Extract the (X, Y) coordinate from the center of the cell holding the provided text.  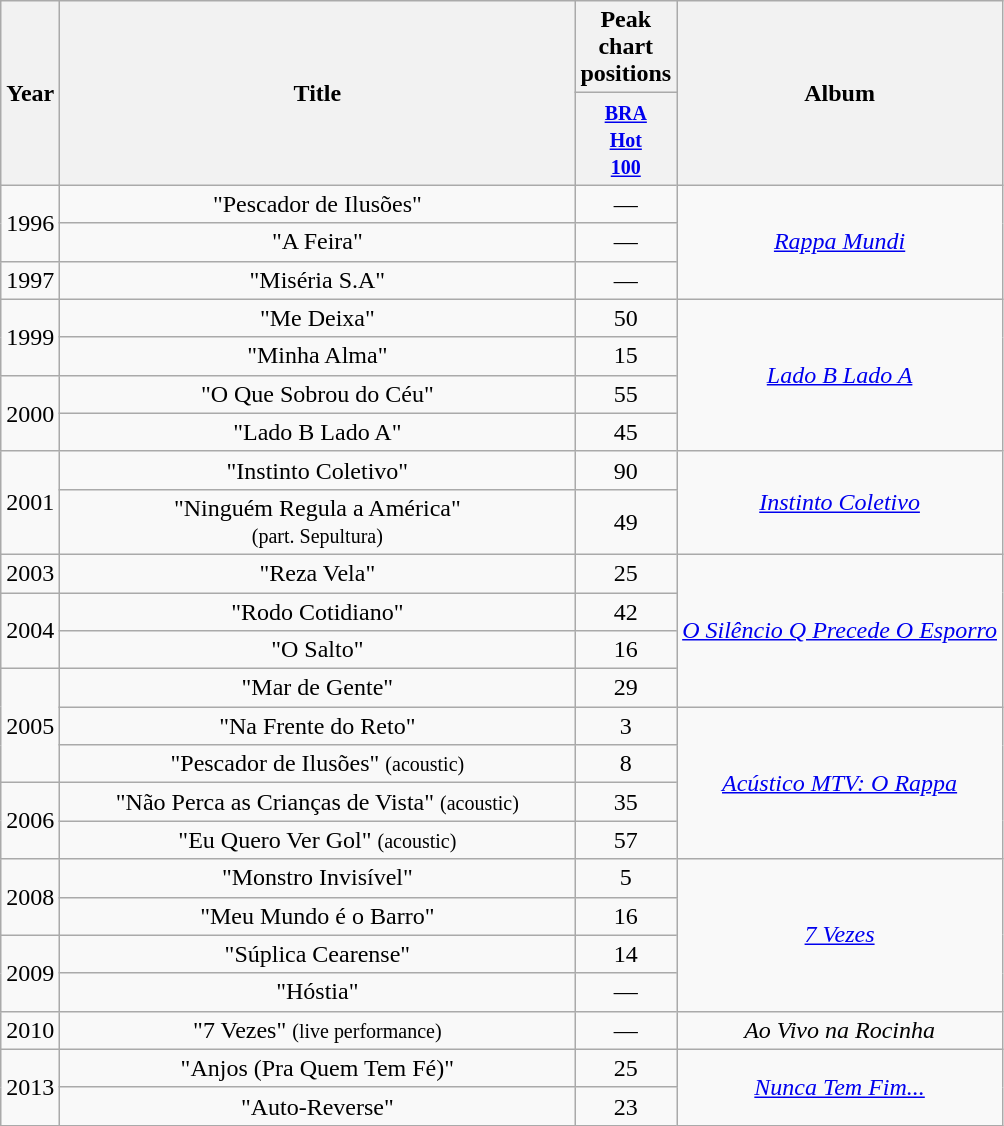
"Miséria S.A" (318, 280)
55 (626, 394)
57 (626, 840)
"Hóstia" (318, 992)
O Silêncio Q Precede O Esporro (840, 630)
Acústico MTV: O Rappa (840, 783)
Album (840, 93)
2000 (30, 413)
"Reza Vela" (318, 573)
2004 (30, 630)
"Monstro Invisível" (318, 878)
23 (626, 1106)
Ao Vivo na Rocinha (840, 1030)
"Na Frente do Reto" (318, 726)
1997 (30, 280)
Lado B Lado A (840, 375)
2010 (30, 1030)
"Auto-Reverse" (318, 1106)
Year (30, 93)
"Mar de Gente" (318, 688)
14 (626, 954)
Title (318, 93)
Nunca Tem Fim... (840, 1087)
2003 (30, 573)
Peak chart positions (626, 47)
"Meu Mundo é o Barro" (318, 916)
49 (626, 522)
"Pescador de Ilusões" (acoustic) (318, 764)
7 Vezes (840, 935)
35 (626, 802)
"Ninguém Regula a América"(part. Sepultura) (318, 522)
Instinto Coletivo (840, 502)
3 (626, 726)
Rappa Mundi (840, 242)
"Não Perca as Crianças de Vista" (acoustic) (318, 802)
2006 (30, 821)
1999 (30, 337)
1996 (30, 223)
2013 (30, 1087)
"7 Vezes" (live performance) (318, 1030)
"Pescador de Ilusões" (318, 204)
"Anjos (Pra Quem Tem Fé)" (318, 1068)
"Rodo Cotidiano" (318, 611)
2005 (30, 726)
"Súplica Cearense" (318, 954)
5 (626, 878)
"A Feira" (318, 242)
"Me Deixa" (318, 318)
2008 (30, 897)
29 (626, 688)
"O Salto" (318, 650)
50 (626, 318)
"Eu Quero Ver Gol" (acoustic) (318, 840)
8 (626, 764)
2001 (30, 502)
45 (626, 432)
2009 (30, 973)
"Minha Alma" (318, 356)
90 (626, 470)
"Instinto Coletivo" (318, 470)
42 (626, 611)
BRAHot100 (626, 139)
"O Que Sobrou do Céu" (318, 394)
15 (626, 356)
"Lado B Lado A" (318, 432)
